Return the [X, Y] coordinate for the center point of the cell that contains the specified text.  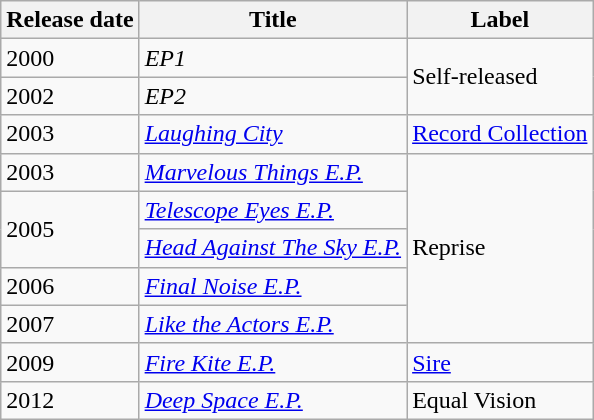
Like the Actors E.P. [272, 324]
2005 [70, 229]
Laughing City [272, 134]
2006 [70, 286]
2002 [70, 96]
Title [272, 20]
EP2 [272, 96]
Head Against The Sky E.P. [272, 248]
Marvelous Things E.P. [272, 172]
2000 [70, 58]
Sire [500, 362]
2009 [70, 362]
Release date [70, 20]
Fire Kite E.P. [272, 362]
Reprise [500, 248]
Record Collection [500, 134]
2007 [70, 324]
Final Noise E.P. [272, 286]
Label [500, 20]
Telescope Eyes E.P. [272, 210]
Equal Vision [500, 400]
Self-released [500, 77]
2012 [70, 400]
EP1 [272, 58]
Deep Space E.P. [272, 400]
